Search for the cell housing the specified text and yield its (x, y) center coordinate. 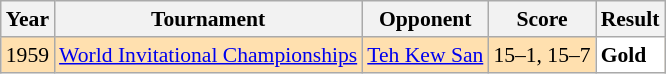
Result (630, 19)
World Invitational Championships (208, 55)
Year (28, 19)
15–1, 15–7 (542, 55)
Score (542, 19)
Opponent (425, 19)
1959 (28, 55)
Tournament (208, 19)
Teh Kew San (425, 55)
Gold (630, 55)
